Scan for the cell matching the given text and deliver its (X, Y) coordinate at center. 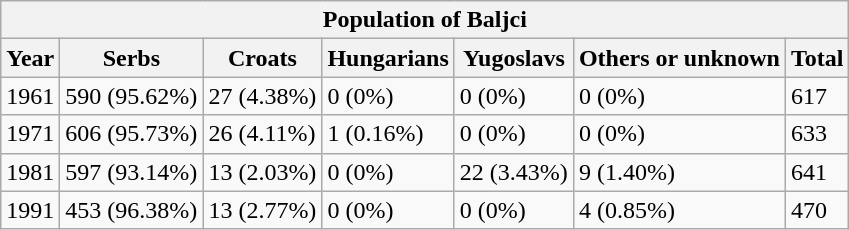
1961 (30, 96)
Croats (262, 58)
470 (817, 210)
1971 (30, 134)
Population of Baljci (425, 20)
13 (2.77%) (262, 210)
597 (93.14%) (132, 172)
Others or unknown (679, 58)
4 (0.85%) (679, 210)
22 (3.43%) (514, 172)
590 (95.62%) (132, 96)
26 (4.11%) (262, 134)
1991 (30, 210)
9 (1.40%) (679, 172)
Yugoslavs (514, 58)
633 (817, 134)
606 (95.73%) (132, 134)
1981 (30, 172)
617 (817, 96)
13 (2.03%) (262, 172)
1 (0.16%) (388, 134)
Year (30, 58)
Serbs (132, 58)
641 (817, 172)
453 (96.38%) (132, 210)
Hungarians (388, 58)
Total (817, 58)
27 (4.38%) (262, 96)
